For the text-containing cell, return its midpoint in (X, Y) coordinate format. 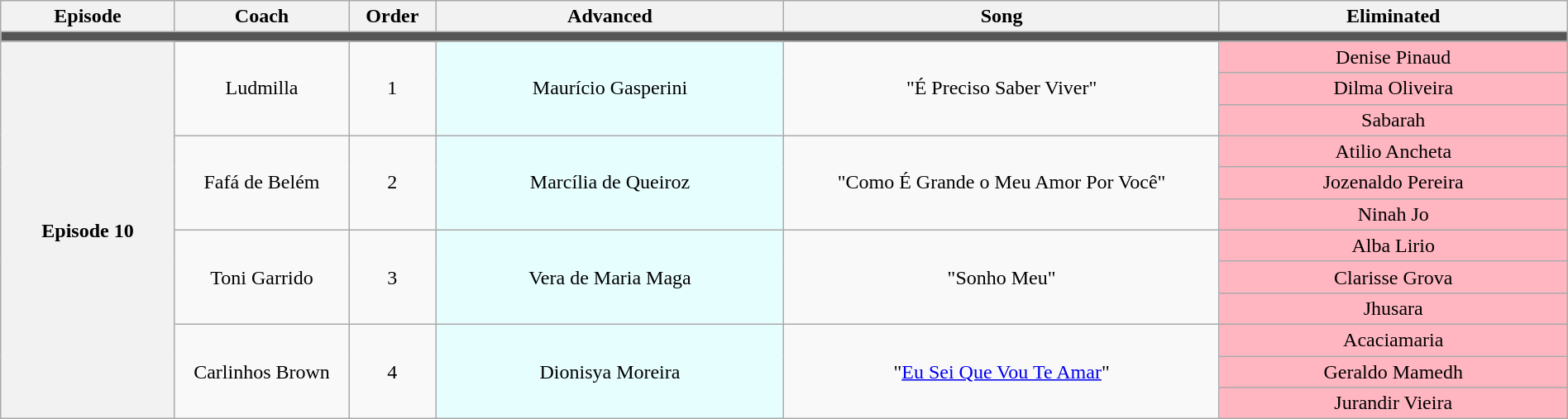
Coach (261, 17)
Vera de Maria Maga (610, 277)
Acaciamaria (1393, 340)
"Sonho Meu" (1002, 277)
Geraldo Mamedh (1393, 371)
1 (392, 88)
Alba Lirio (1393, 245)
Jozenaldo Pereira (1393, 183)
Carlinhos Brown (261, 371)
Ninah Jo (1393, 214)
"Como É Grande o Meu Amor Por Você" (1002, 183)
Eliminated (1393, 17)
Clarisse Grova (1393, 277)
Toni Garrido (261, 277)
Denise Pinaud (1393, 57)
Episode 10 (88, 230)
"É Preciso Saber Viver" (1002, 88)
Fafá de Belém (261, 183)
Order (392, 17)
Jhusara (1393, 308)
Advanced (610, 17)
Ludmilla (261, 88)
Sabarah (1393, 120)
"Eu Sei Que Vou Te Amar" (1002, 371)
4 (392, 371)
Jurandir Vieira (1393, 403)
Song (1002, 17)
Marcília de Queiroz (610, 183)
Maurício Gasperini (610, 88)
2 (392, 183)
Episode (88, 17)
Atilio Ancheta (1393, 151)
Dilma Oliveira (1393, 88)
3 (392, 277)
Dionisya Moreira (610, 371)
